Provide the [x, y] coordinate of the cell's center where the given text is located.  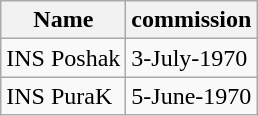
INS Poshak [64, 58]
INS PuraK [64, 96]
5-June-1970 [192, 96]
commission [192, 20]
Name [64, 20]
3-July-1970 [192, 58]
